Return [x, y] of the center of cell containing provided text 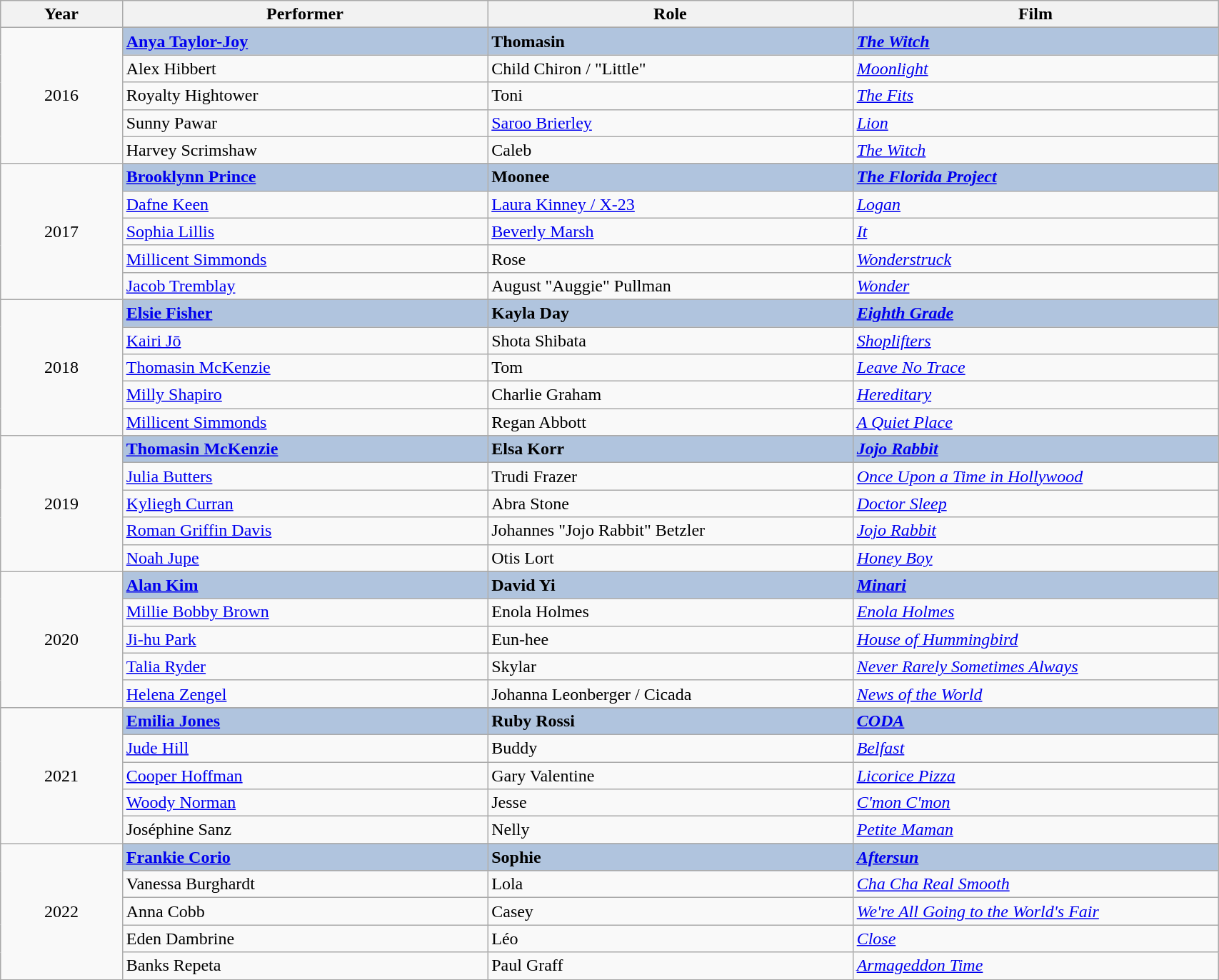
Ruby Rossi [670, 721]
Sophie [670, 857]
Film [1035, 14]
Doctor Sleep [1035, 504]
Licorice Pizza [1035, 775]
Vanessa Burghardt [304, 884]
Otis Lort [670, 558]
Role [670, 14]
Close [1035, 939]
Aftersun [1035, 857]
Nelly [670, 830]
Saroo Brierley [670, 123]
Beverly Marsh [670, 231]
Sunny Pawar [304, 123]
Hereditary [1035, 395]
Woody Norman [304, 803]
Brooklynn Prince [304, 177]
The Florida Project [1035, 177]
2019 [61, 504]
Anya Taylor-Joy [304, 41]
CODA [1035, 721]
C'mon C'mon [1035, 803]
Johannes "Jojo Rabbit" Betzler [670, 531]
Dafne Keen [304, 204]
Belfast [1035, 748]
Frankie Corio [304, 857]
Emilia Jones [304, 721]
Kyliegh Curran [304, 504]
Millie Bobby Brown [304, 612]
Eun-hee [670, 639]
Armageddon Time [1035, 966]
Skylar [670, 666]
News of the World [1035, 694]
Shoplifters [1035, 341]
A Quiet Place [1035, 422]
2021 [61, 775]
Child Chiron / "Little" [670, 69]
Year [61, 14]
Moonlight [1035, 69]
David Yi [670, 585]
Tom [670, 368]
Buddy [670, 748]
The Fits [1035, 96]
Moonee [670, 177]
2016 [61, 96]
Kairi Jō [304, 341]
Charlie Graham [670, 395]
Casey [670, 911]
Cooper Hoffman [304, 775]
Honey Boy [1035, 558]
Regan Abbott [670, 422]
Shota Shibata [670, 341]
Sophia Lillis [304, 231]
Julia Butters [304, 476]
We're All Going to the World's Fair [1035, 911]
Lola [670, 884]
Toni [670, 96]
Abra Stone [670, 504]
Johanna Leonberger / Cicada [670, 694]
2017 [61, 231]
Gary Valentine [670, 775]
Eden Dambrine [304, 939]
Kayla Day [670, 313]
Alan Kim [304, 585]
Lion [1035, 123]
Trudi Frazer [670, 476]
Jude Hill [304, 748]
Harvey Scrimshaw [304, 150]
Petite Maman [1035, 830]
Alex Hibbert [304, 69]
Wonder [1035, 286]
Jacob Tremblay [304, 286]
Once Upon a Time in Hollywood [1035, 476]
Thomasin [670, 41]
Never Rarely Sometimes Always [1035, 666]
2020 [61, 639]
Talia Ryder [304, 666]
Helena Zengel [304, 694]
Anna Cobb [304, 911]
Elsa Korr [670, 449]
It [1035, 231]
Wonderstruck [1035, 259]
Minari [1035, 585]
Caleb [670, 150]
Rose [670, 259]
Logan [1035, 204]
Cha Cha Real Smooth [1035, 884]
House of Hummingbird [1035, 639]
2018 [61, 367]
Ji-hu Park [304, 639]
Jesse [670, 803]
2022 [61, 911]
Léo [670, 939]
Performer [304, 14]
Milly Shapiro [304, 395]
Royalty Hightower [304, 96]
Leave No Trace [1035, 368]
August "Auggie" Pullman [670, 286]
Roman Griffin Davis [304, 531]
Joséphine Sanz [304, 830]
Paul Graff [670, 966]
Laura Kinney / X-23 [670, 204]
Banks Repeta [304, 966]
Elsie Fisher [304, 313]
Noah Jupe [304, 558]
Eighth Grade [1035, 313]
